Provide the [x, y] coordinate of the cell's center where the given text is located.  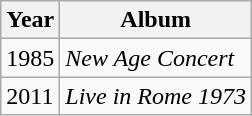
New Age Concert [156, 58]
Album [156, 20]
Year [30, 20]
Live in Rome 1973 [156, 96]
2011 [30, 96]
1985 [30, 58]
